Find where the given text appears and provide that cell's center as [x, y] coordinate. 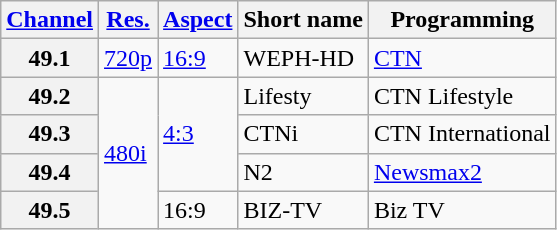
WEPH-HD [303, 58]
480i [128, 153]
Short name [303, 20]
Biz TV [462, 210]
CTNi [303, 134]
CTN International [462, 134]
Res. [128, 20]
Programming [462, 20]
Channel [50, 20]
BIZ-TV [303, 210]
4:3 [198, 134]
Aspect [198, 20]
CTN Lifestyle [462, 96]
Newsmax2 [462, 172]
Lifesty [303, 96]
49.4 [50, 172]
CTN [462, 58]
N2 [303, 172]
49.2 [50, 96]
49.1 [50, 58]
49.5 [50, 210]
49.3 [50, 134]
720p [128, 58]
